Scan for the cell matching the given text and deliver its (X, Y) coordinate at center. 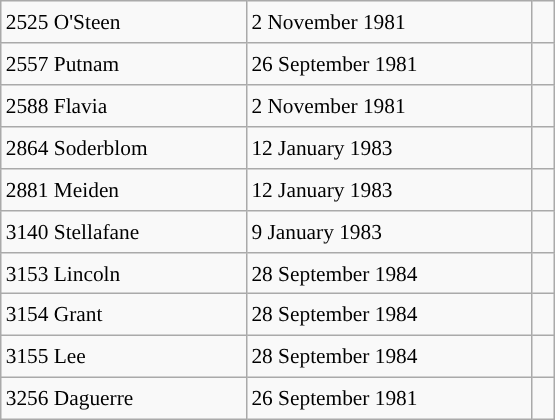
9 January 1983 (388, 231)
2864 Soderblom (124, 148)
2881 Meiden (124, 189)
3154 Grant (124, 315)
3153 Lincoln (124, 273)
3140 Stellafane (124, 231)
2588 Flavia (124, 106)
2557 Putnam (124, 64)
3256 Daguerre (124, 399)
2525 O'Steen (124, 22)
3155 Lee (124, 357)
